For the text-containing cell, return its midpoint in (X, Y) coordinate format. 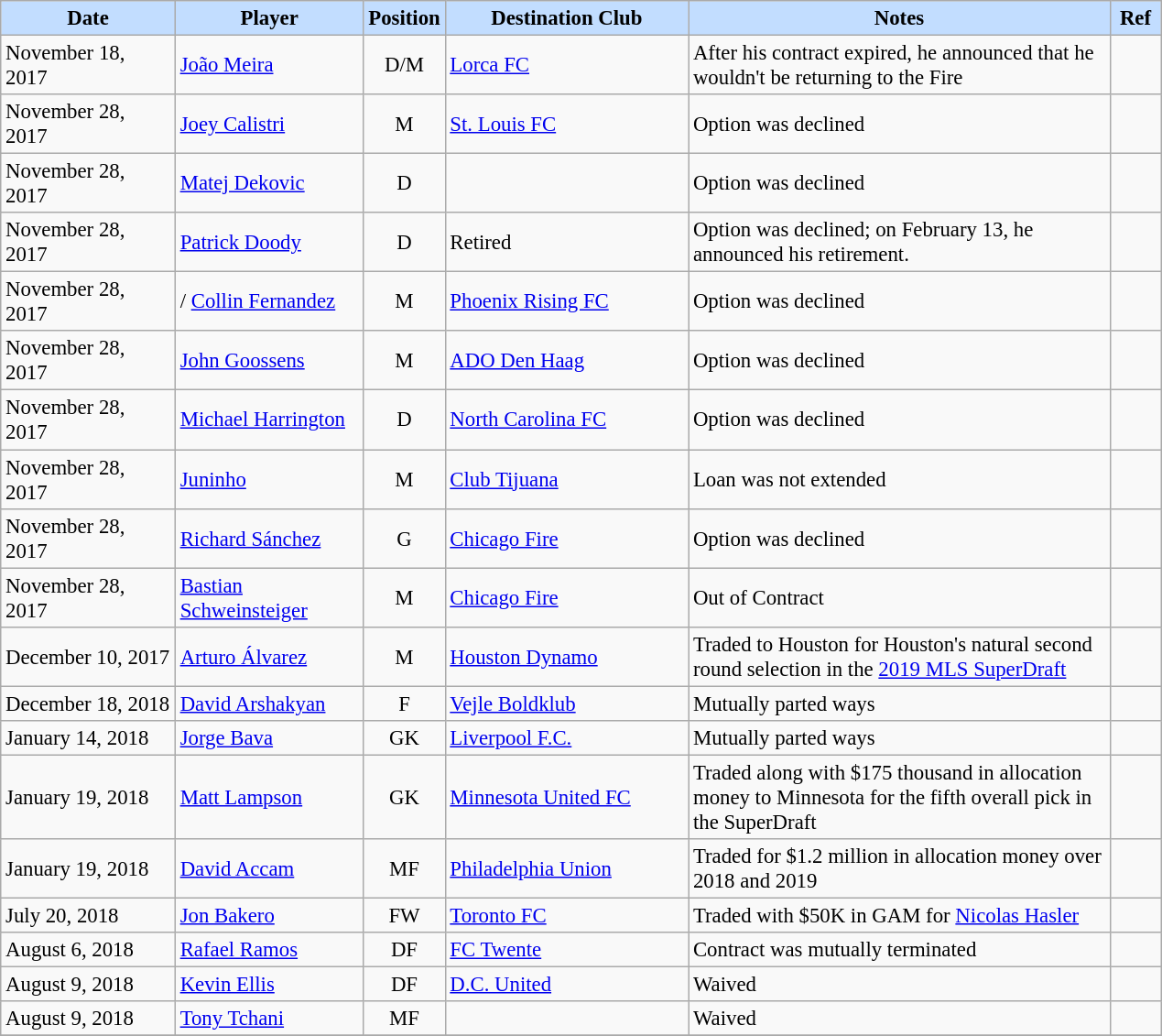
G (405, 539)
Richard Sánchez (269, 539)
Contract was mutually terminated (899, 950)
Rafael Ramos (269, 950)
Kevin Ellis (269, 985)
December 10, 2017 (88, 656)
João Meira (269, 66)
Michael Harrington (269, 420)
Out of Contract (899, 597)
Arturo Álvarez (269, 656)
August 6, 2018 (88, 950)
January 14, 2018 (88, 738)
Traded to Houston for Houston's natural second round selection in the 2019 MLS SuperDraft (899, 656)
Notes (899, 18)
North Carolina FC (567, 420)
November 18, 2017 (88, 66)
Philadelphia Union (567, 868)
FW (405, 915)
After his contract expired, he announced that he wouldn't be returning to the Fire (899, 66)
Patrick Doody (269, 242)
July 20, 2018 (88, 915)
Jorge Bava (269, 738)
Toronto FC (567, 915)
Joey Calistri (269, 125)
Houston Dynamo (567, 656)
Club Tijuana (567, 480)
Liverpool F.C. (567, 738)
Bastian Schweinsteiger (269, 597)
D.C. United (567, 985)
Player (269, 18)
David Accam (269, 868)
Retired (567, 242)
Destination Club (567, 18)
Minnesota United FC (567, 797)
Traded for $1.2 million in allocation money over 2018 and 2019 (899, 868)
St. Louis FC (567, 125)
Matej Dekovic (269, 183)
ADO Den Haag (567, 361)
Loan was not extended (899, 480)
Juninho (269, 480)
John Goossens (269, 361)
Option was declined; on February 13, he announced his retirement. (899, 242)
Traded along with $175 thousand in allocation money to Minnesota for the fifth overall pick in the SuperDraft (899, 797)
Date (88, 18)
Matt Lampson (269, 797)
December 18, 2018 (88, 703)
David Arshakyan (269, 703)
Tony Tchani (269, 1019)
Position (405, 18)
Traded with $50K in GAM for Nicolas Hasler (899, 915)
Ref (1135, 18)
FC Twente (567, 950)
Phoenix Rising FC (567, 302)
/ Collin Fernandez (269, 302)
Vejle Boldklub (567, 703)
D/M (405, 66)
Lorca FC (567, 66)
F (405, 703)
Jon Bakero (269, 915)
